For the text-containing cell, return its midpoint in [x, y] coordinate format. 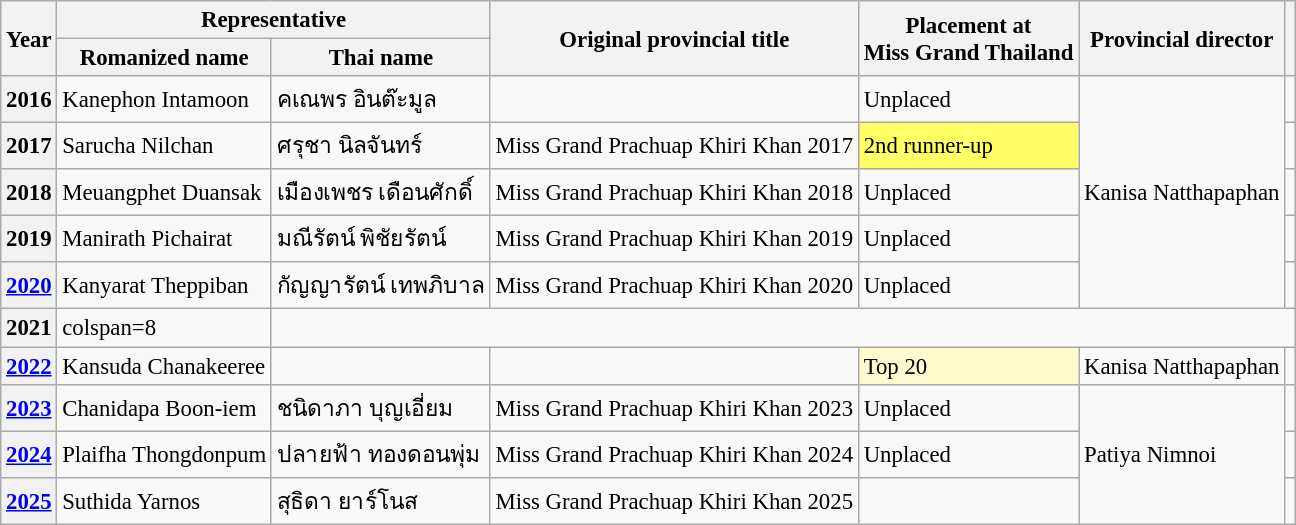
Miss Grand Prachuap Khiri Khan 2018 [674, 192]
2016 [29, 100]
2018 [29, 192]
Provincial director [1182, 38]
Miss Grand Prachuap Khiri Khan 2025 [674, 500]
กัญญารัตน์ เทพภิบาล [380, 286]
Miss Grand Prachuap Khiri Khan 2020 [674, 286]
Top 20 [968, 366]
Original provincial title [674, 38]
2025 [29, 500]
Manirath Pichairat [164, 240]
Representative [274, 20]
คเณพร อินต๊ะมูล [380, 100]
Kanyarat Theppiban [164, 286]
colspan=8 [164, 328]
สุธิดา ยาร์โนส [380, 500]
2019 [29, 240]
มณีรัตน์ พิชัยรัตน์ [380, 240]
Miss Grand Prachuap Khiri Khan 2019 [674, 240]
ชนิดาภา บุญเอี่ยม [380, 408]
เมืองเพชร เดือนศักดิ์ [380, 192]
2023 [29, 408]
Miss Grand Prachuap Khiri Khan 2017 [674, 146]
ศรุชา นิลจันทร์ [380, 146]
Sarucha Nilchan [164, 146]
2022 [29, 366]
Kanephon Intamoon [164, 100]
Thai name [380, 58]
Suthida Yarnos [164, 500]
Placement atMiss Grand Thailand [968, 38]
2017 [29, 146]
ปลายฟ้า ทองดอนพุ่ม [380, 454]
Plaifha Thongdonpum [164, 454]
Kansuda Chanakeeree [164, 366]
Chanidapa Boon-iem [164, 408]
Meuangphet Duansak [164, 192]
2020 [29, 286]
Miss Grand Prachuap Khiri Khan 2023 [674, 408]
2nd runner-up [968, 146]
Year [29, 38]
2024 [29, 454]
Romanized name [164, 58]
Miss Grand Prachuap Khiri Khan 2024 [674, 454]
Patiya Nimnoi [1182, 454]
2021 [29, 328]
